Pinpoint the cell where the given text exists, returning its [x, y] midpoint coordinate. 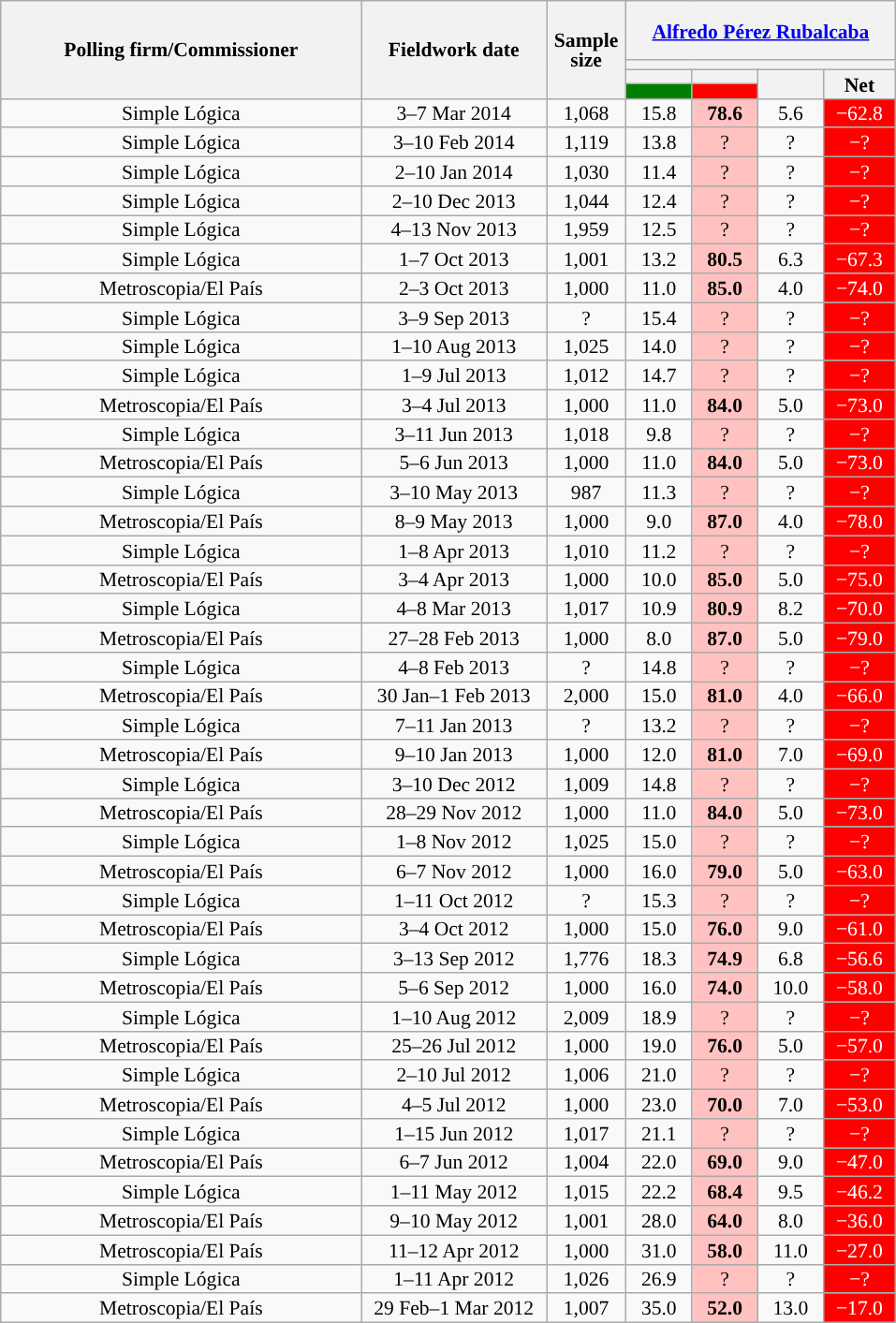
4–5 Jul 2012 [454, 1105]
2–10 Dec 2013 [454, 200]
11.3 [659, 492]
1,012 [586, 376]
27–28 Feb 2013 [454, 639]
15.8 [659, 112]
5.6 [790, 112]
74.0 [725, 987]
3–4 Apr 2013 [454, 579]
8–9 May 2013 [454, 521]
4–8 Mar 2013 [454, 609]
58.0 [725, 1249]
1–10 Aug 2012 [454, 1017]
8.2 [790, 609]
−53.0 [859, 1105]
1,044 [586, 200]
21.0 [659, 1075]
6–7 Jun 2012 [454, 1163]
69.0 [725, 1163]
−17.0 [859, 1309]
1–11 May 2012 [454, 1191]
14.0 [659, 346]
−62.8 [859, 112]
1,007 [586, 1309]
Fieldwork date [454, 50]
3–10 May 2013 [454, 492]
−57.0 [859, 1045]
26.9 [659, 1279]
6–7 Nov 2012 [454, 871]
2,000 [586, 697]
4–13 Nov 2013 [454, 230]
3–10 Feb 2014 [454, 142]
35.0 [659, 1309]
52.0 [725, 1309]
1–11 Oct 2012 [454, 901]
Net [859, 84]
−69.0 [859, 755]
15.3 [659, 901]
1,015 [586, 1191]
−58.0 [859, 987]
28.0 [659, 1221]
21.1 [659, 1133]
15.4 [659, 316]
4–8 Feb 2013 [454, 667]
19.0 [659, 1045]
1,010 [586, 551]
22.2 [659, 1191]
−46.2 [859, 1191]
−75.0 [859, 579]
1–8 Nov 2012 [454, 843]
6.3 [790, 258]
3–9 Sep 2013 [454, 316]
−66.0 [859, 697]
3–4 Jul 2013 [454, 404]
5–6 Jun 2013 [454, 463]
1,018 [586, 434]
1–7 Oct 2013 [454, 258]
1–15 Jun 2012 [454, 1133]
2–10 Jan 2014 [454, 172]
Polling firm/Commissioner [182, 50]
−67.3 [859, 258]
78.6 [725, 112]
1,119 [586, 142]
9–10 May 2012 [454, 1221]
22.0 [659, 1163]
10.9 [659, 609]
13.0 [790, 1309]
64.0 [725, 1221]
1,776 [586, 959]
80.9 [725, 609]
−70.0 [859, 609]
3–10 Dec 2012 [454, 783]
3–11 Jun 2013 [454, 434]
−27.0 [859, 1249]
1,030 [586, 172]
1,004 [586, 1163]
1–8 Apr 2013 [454, 551]
13.8 [659, 142]
1,009 [586, 783]
31.0 [659, 1249]
3–4 Oct 2012 [454, 929]
14.7 [659, 376]
1,959 [586, 230]
9–10 Jan 2013 [454, 755]
74.9 [725, 959]
70.0 [725, 1105]
12.0 [659, 755]
80.5 [725, 258]
18.3 [659, 959]
Sample size [586, 50]
−74.0 [859, 288]
1,068 [586, 112]
25–26 Jul 2012 [454, 1045]
23.0 [659, 1105]
3–13 Sep 2012 [454, 959]
7–11 Jan 2013 [454, 725]
12.4 [659, 200]
6.8 [790, 959]
28–29 Nov 2012 [454, 813]
−56.6 [859, 959]
12.5 [659, 230]
1–10 Aug 2013 [454, 346]
−78.0 [859, 521]
9.5 [790, 1191]
−36.0 [859, 1221]
29 Feb–1 Mar 2012 [454, 1309]
2,009 [586, 1017]
3–7 Mar 2014 [454, 112]
11–12 Apr 2012 [454, 1249]
1,006 [586, 1075]
2–3 Oct 2013 [454, 288]
1,026 [586, 1279]
−63.0 [859, 871]
−79.0 [859, 639]
Alfredo Pérez Rubalcaba [761, 30]
18.9 [659, 1017]
−47.0 [859, 1163]
11.2 [659, 551]
68.4 [725, 1191]
987 [586, 492]
−61.0 [859, 929]
11.4 [659, 172]
9.8 [659, 434]
30 Jan–1 Feb 2013 [454, 697]
5–6 Sep 2012 [454, 987]
1–11 Apr 2012 [454, 1279]
2–10 Jul 2012 [454, 1075]
1–9 Jul 2013 [454, 376]
79.0 [725, 871]
